Find where the given text appears and provide that cell's center as [x, y] coordinate. 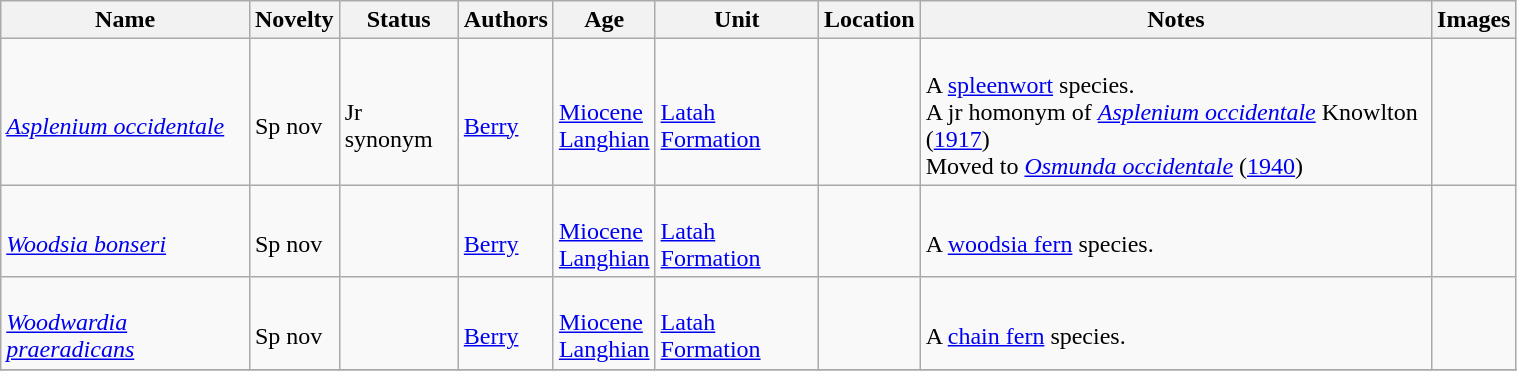
Asplenium occidentale [126, 112]
Novelty [294, 20]
Status [398, 20]
Name [126, 20]
Jr synonym [398, 112]
A woodsia fern species. [1176, 231]
Images [1474, 20]
Woodsia bonseri [126, 231]
Authors [506, 20]
Notes [1176, 20]
Age [604, 20]
Location [869, 20]
Unit [736, 20]
A spleenwort species.A jr homonym of Asplenium occidentale Knowlton (1917)Moved to Osmunda occidentale (1940) [1176, 112]
A chain fern species. [1176, 323]
Woodwardia praeradicans [126, 323]
